Find where the given text appears and provide that cell's center as (X, Y) coordinate. 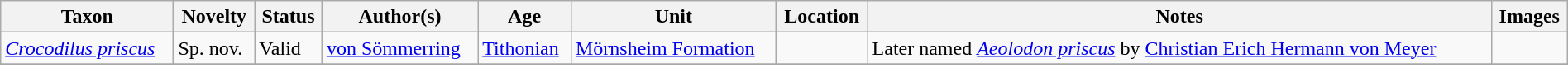
Novelty (214, 17)
Tithonian (524, 48)
Unit (673, 17)
Status (289, 17)
Later named Aeolodon priscus by Christian Erich Hermann von Meyer (1179, 48)
Notes (1179, 17)
Valid (289, 48)
von Sömmerring (399, 48)
Sp. nov. (214, 48)
Crocodilus priscus (88, 48)
Author(s) (399, 17)
Location (822, 17)
Taxon (88, 17)
Images (1529, 17)
Age (524, 17)
Mörnsheim Formation (673, 48)
